Determine the (x, y) coordinate at the center of the cell enclosing the given text.  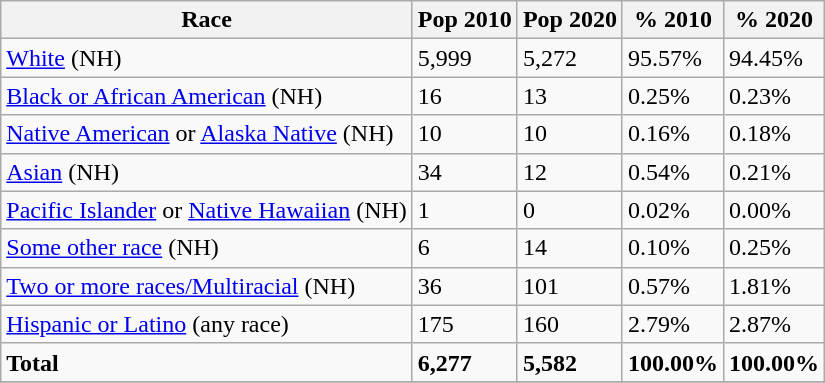
94.45% (774, 58)
12 (570, 172)
0 (570, 210)
Pop 2010 (464, 20)
6 (464, 248)
0.54% (672, 172)
1 (464, 210)
Hispanic or Latino (any race) (207, 324)
Pacific Islander or Native Hawaiian (NH) (207, 210)
Pop 2020 (570, 20)
1.81% (774, 286)
101 (570, 286)
13 (570, 96)
34 (464, 172)
95.57% (672, 58)
Native American or Alaska Native (NH) (207, 134)
160 (570, 324)
% 2010 (672, 20)
Total (207, 362)
5,582 (570, 362)
6,277 (464, 362)
0.18% (774, 134)
0.23% (774, 96)
5,999 (464, 58)
16 (464, 96)
0.21% (774, 172)
Race (207, 20)
175 (464, 324)
Asian (NH) (207, 172)
0.10% (672, 248)
36 (464, 286)
2.87% (774, 324)
Two or more races/Multiracial (NH) (207, 286)
0.16% (672, 134)
White (NH) (207, 58)
2.79% (672, 324)
Some other race (NH) (207, 248)
Black or African American (NH) (207, 96)
0.02% (672, 210)
14 (570, 248)
5,272 (570, 58)
0.57% (672, 286)
% 2020 (774, 20)
0.00% (774, 210)
